Identify which cell holds the provided text, then report its (x, y) central coordinate. 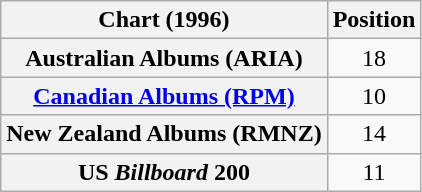
Australian Albums (ARIA) (164, 58)
Chart (1996) (164, 20)
Position (374, 20)
US Billboard 200 (164, 172)
14 (374, 134)
Canadian Albums (RPM) (164, 96)
New Zealand Albums (RMNZ) (164, 134)
10 (374, 96)
11 (374, 172)
18 (374, 58)
